Output the (x, y) coordinate of the center of the cell containing the given text.  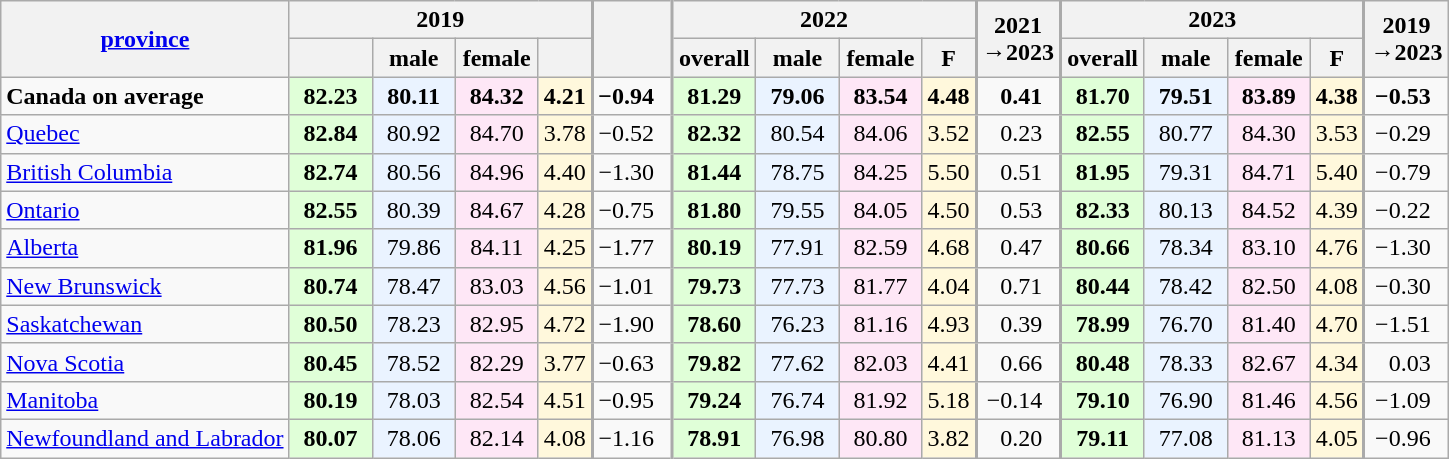
4.41 (949, 362)
0.20 (1018, 438)
4.76 (1337, 248)
−0.14 (1018, 400)
79.73 (714, 286)
79.51 (1186, 96)
82.03 (880, 362)
4.38 (1337, 96)
−1.90 (632, 324)
78.47 (414, 286)
82.23 (330, 96)
3.82 (949, 438)
84.71 (1268, 172)
4.48 (949, 96)
80.56 (414, 172)
78.99 (1102, 324)
79.10 (1102, 400)
province (145, 39)
Nova Scotia (145, 362)
81.46 (1268, 400)
81.96 (330, 248)
2019 (440, 20)
Alberta (145, 248)
80.54 (798, 134)
84.25 (880, 172)
81.77 (880, 286)
4.40 (565, 172)
New Brunswick (145, 286)
4.34 (1337, 362)
83.89 (1268, 96)
83.10 (1268, 248)
Saskatchewan (145, 324)
77.91 (798, 248)
Canada on average (145, 96)
82.74 (330, 172)
4.28 (565, 210)
−1.09 (1406, 400)
0.39 (1018, 324)
78.33 (1186, 362)
80.39 (414, 210)
0.47 (1018, 248)
84.96 (496, 172)
4.50 (949, 210)
78.34 (1186, 248)
82.33 (1102, 210)
0.23 (1018, 134)
80.45 (330, 362)
4.72 (565, 324)
77.62 (798, 362)
81.92 (880, 400)
79.86 (414, 248)
78.91 (714, 438)
80.07 (330, 438)
0.41 (1018, 96)
−0.75 (632, 210)
79.55 (798, 210)
−0.96 (1406, 438)
−0.22 (1406, 210)
2019→2023 (1406, 39)
82.14 (496, 438)
0.71 (1018, 286)
83.03 (496, 286)
4.39 (1337, 210)
81.95 (1102, 172)
84.32 (496, 96)
76.70 (1186, 324)
78.52 (414, 362)
4.05 (1337, 438)
4.68 (949, 248)
−0.79 (1406, 172)
0.03 (1406, 362)
79.24 (714, 400)
84.67 (496, 210)
0.66 (1018, 362)
80.11 (414, 96)
4.21 (565, 96)
79.31 (1186, 172)
81.16 (880, 324)
76.74 (798, 400)
5.40 (1337, 172)
80.13 (1186, 210)
77.73 (798, 286)
2022 (824, 20)
Ontario (145, 210)
3.52 (949, 134)
Manitoba (145, 400)
79.82 (714, 362)
5.18 (949, 400)
80.80 (880, 438)
Newfoundland and Labrador (145, 438)
81.44 (714, 172)
−1.16 (632, 438)
British Columbia (145, 172)
84.30 (1268, 134)
78.75 (798, 172)
84.11 (496, 248)
−0.29 (1406, 134)
80.44 (1102, 286)
81.13 (1268, 438)
76.98 (798, 438)
81.80 (714, 210)
4.51 (565, 400)
78.60 (714, 324)
3.77 (565, 362)
2021→2023 (1018, 39)
4.93 (949, 324)
−0.94 (632, 96)
77.08 (1186, 438)
79.06 (798, 96)
84.05 (880, 210)
81.29 (714, 96)
79.11 (1102, 438)
Quebec (145, 134)
−1.51 (1406, 324)
−1.77 (632, 248)
3.53 (1337, 134)
82.32 (714, 134)
76.90 (1186, 400)
−0.52 (632, 134)
0.51 (1018, 172)
78.42 (1186, 286)
81.40 (1268, 324)
82.95 (496, 324)
83.54 (880, 96)
82.50 (1268, 286)
−0.53 (1406, 96)
84.06 (880, 134)
82.29 (496, 362)
4.25 (565, 248)
−1.01 (632, 286)
78.03 (414, 400)
3.78 (565, 134)
78.23 (414, 324)
4.04 (949, 286)
5.50 (949, 172)
76.23 (798, 324)
81.70 (1102, 96)
−0.95 (632, 400)
80.92 (414, 134)
78.06 (414, 438)
80.48 (1102, 362)
82.54 (496, 400)
0.53 (1018, 210)
80.66 (1102, 248)
80.74 (330, 286)
82.84 (330, 134)
84.52 (1268, 210)
82.67 (1268, 362)
−0.63 (632, 362)
2023 (1212, 20)
4.70 (1337, 324)
80.50 (330, 324)
84.70 (496, 134)
−0.30 (1406, 286)
80.77 (1186, 134)
82.59 (880, 248)
